From the cell containing the given text, extract its center point as (x, y) coordinate. 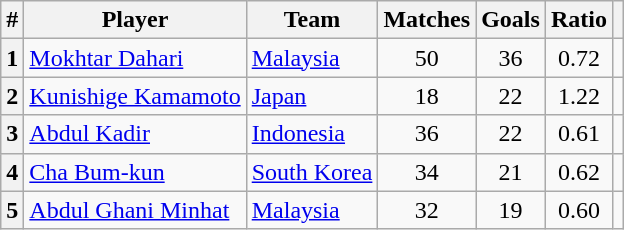
Matches (427, 20)
Japan (312, 96)
19 (511, 210)
Ratio (578, 20)
Cha Bum-kun (135, 172)
0.60 (578, 210)
3 (12, 134)
0.62 (578, 172)
1 (12, 58)
21 (511, 172)
# (12, 20)
Kunishige Kamamoto (135, 96)
5 (12, 210)
Team (312, 20)
Player (135, 20)
32 (427, 210)
34 (427, 172)
Abdul Ghani Minhat (135, 210)
0.61 (578, 134)
South Korea (312, 172)
4 (12, 172)
50 (427, 58)
1.22 (578, 96)
Goals (511, 20)
18 (427, 96)
Indonesia (312, 134)
Mokhtar Dahari (135, 58)
Abdul Kadir (135, 134)
0.72 (578, 58)
2 (12, 96)
